Find where the given text appears and provide that cell's center as [x, y] coordinate. 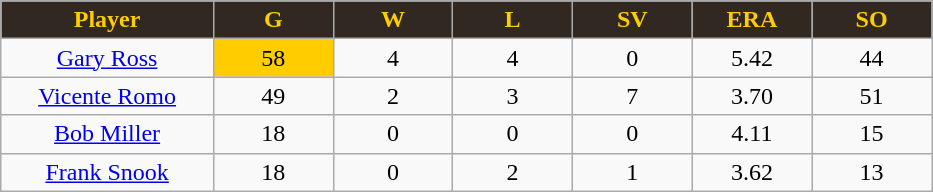
SV [632, 20]
13 [872, 172]
Vicente Romo [108, 96]
49 [273, 96]
Bob Miller [108, 134]
SO [872, 20]
58 [273, 58]
5.42 [752, 58]
ERA [752, 20]
L [513, 20]
15 [872, 134]
4.11 [752, 134]
44 [872, 58]
3 [513, 96]
Player [108, 20]
G [273, 20]
1 [632, 172]
W [393, 20]
Frank Snook [108, 172]
7 [632, 96]
3.70 [752, 96]
Gary Ross [108, 58]
51 [872, 96]
3.62 [752, 172]
